Extract the (X, Y) coordinate from the center of the cell holding the provided text.  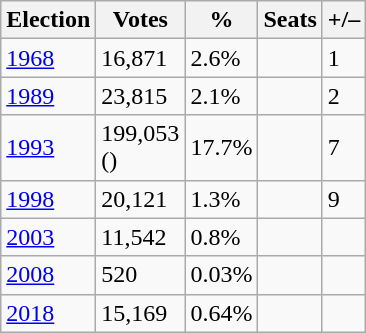
2018 (48, 313)
7 (344, 148)
2003 (48, 237)
Election (48, 20)
0.8% (222, 237)
1.3% (222, 199)
0.64% (222, 313)
0.03% (222, 275)
1989 (48, 96)
15,169 (140, 313)
2 (344, 96)
+/– (344, 20)
2008 (48, 275)
Votes (140, 20)
16,871 (140, 58)
1993 (48, 148)
1968 (48, 58)
9 (344, 199)
2.6% (222, 58)
199,053() (140, 148)
1 (344, 58)
1998 (48, 199)
520 (140, 275)
11,542 (140, 237)
17.7% (222, 148)
2.1% (222, 96)
23,815 (140, 96)
20,121 (140, 199)
% (222, 20)
Seats (290, 20)
